Provide the (X, Y) coordinate of the cell's center where the given text is located.  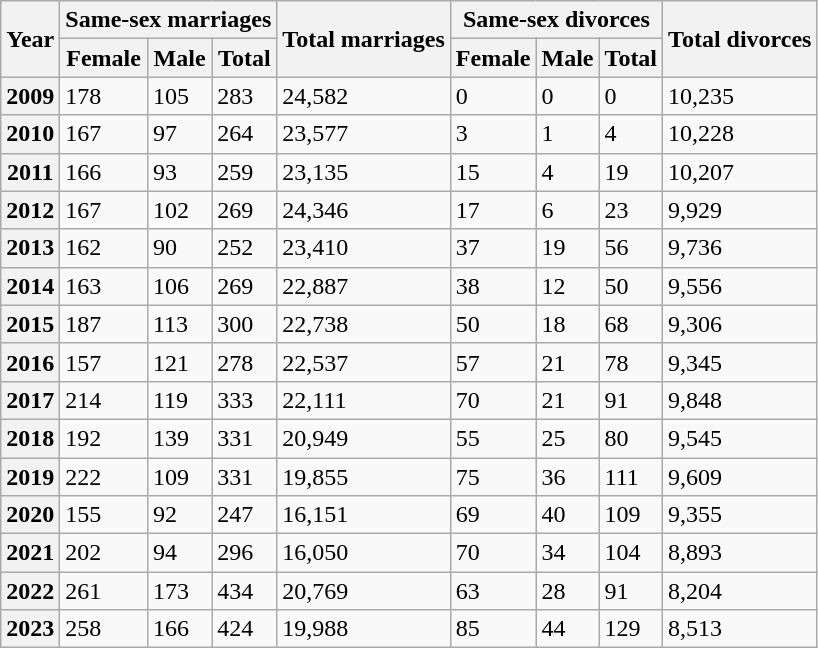
300 (244, 324)
8,893 (740, 553)
259 (244, 172)
283 (244, 96)
9,355 (740, 515)
63 (493, 591)
264 (244, 134)
139 (179, 438)
Year (30, 39)
10,207 (740, 172)
16,151 (364, 515)
93 (179, 172)
121 (179, 362)
113 (179, 324)
23,410 (364, 248)
2014 (30, 286)
94 (179, 553)
106 (179, 286)
105 (179, 96)
104 (631, 553)
97 (179, 134)
22,111 (364, 400)
2018 (30, 438)
247 (244, 515)
Same-sex marriages (168, 20)
9,848 (740, 400)
173 (179, 591)
24,582 (364, 96)
12 (568, 286)
Total marriages (364, 39)
Total divorces (740, 39)
278 (244, 362)
2012 (30, 210)
2016 (30, 362)
37 (493, 248)
9,345 (740, 362)
22,887 (364, 286)
19,855 (364, 477)
2017 (30, 400)
10,235 (740, 96)
23,135 (364, 172)
434 (244, 591)
25 (568, 438)
2022 (30, 591)
157 (104, 362)
9,609 (740, 477)
424 (244, 629)
9,545 (740, 438)
2013 (30, 248)
102 (179, 210)
1 (568, 134)
3 (493, 134)
192 (104, 438)
38 (493, 286)
68 (631, 324)
28 (568, 591)
8,513 (740, 629)
56 (631, 248)
34 (568, 553)
261 (104, 591)
16,050 (364, 553)
2019 (30, 477)
8,204 (740, 591)
2021 (30, 553)
214 (104, 400)
258 (104, 629)
15 (493, 172)
80 (631, 438)
187 (104, 324)
55 (493, 438)
2023 (30, 629)
23,577 (364, 134)
9,736 (740, 248)
10,228 (740, 134)
23 (631, 210)
24,346 (364, 210)
44 (568, 629)
78 (631, 362)
22,537 (364, 362)
18 (568, 324)
17 (493, 210)
2020 (30, 515)
36 (568, 477)
222 (104, 477)
69 (493, 515)
2011 (30, 172)
178 (104, 96)
9,929 (740, 210)
92 (179, 515)
75 (493, 477)
162 (104, 248)
111 (631, 477)
333 (244, 400)
20,769 (364, 591)
19,988 (364, 629)
129 (631, 629)
40 (568, 515)
2010 (30, 134)
6 (568, 210)
90 (179, 248)
2015 (30, 324)
9,556 (740, 286)
202 (104, 553)
20,949 (364, 438)
57 (493, 362)
163 (104, 286)
296 (244, 553)
2009 (30, 96)
22,738 (364, 324)
9,306 (740, 324)
119 (179, 400)
155 (104, 515)
85 (493, 629)
252 (244, 248)
Same-sex divorces (556, 20)
